Find where the given text appears and provide that cell's center as (X, Y) coordinate. 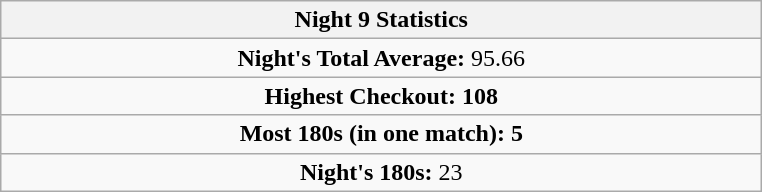
Night's Total Average: 95.66 (382, 58)
Highest Checkout: 108 (382, 96)
Night's 180s: 23 (382, 172)
Most 180s (in one match): 5 (382, 134)
Night 9 Statistics (382, 20)
